Pinpoint the cell where the given text exists, returning its [X, Y] midpoint coordinate. 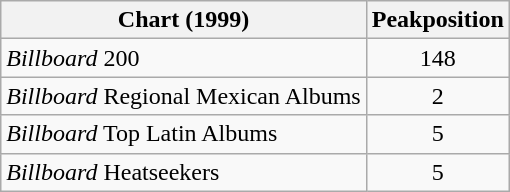
Billboard Heatseekers [184, 172]
Billboard Top Latin Albums [184, 134]
Chart (1999) [184, 20]
2 [438, 96]
Billboard Regional Mexican Albums [184, 96]
Billboard 200 [184, 58]
148 [438, 58]
Peakposition [438, 20]
